Capture the cell that displays the provided text and extract its (X, Y) central coordinate. 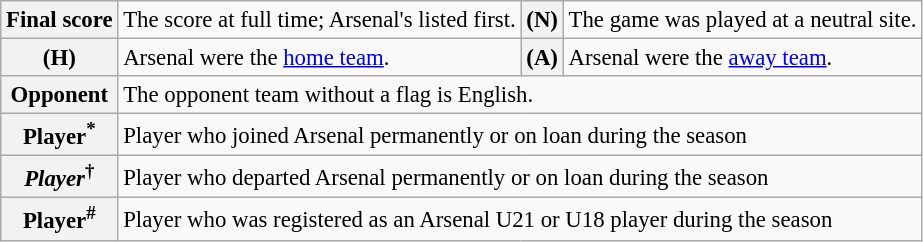
(H) (60, 58)
The opponent team without a flag is English. (520, 95)
Player who was registered as an Arsenal U21 or U18 player during the season (520, 219)
(N) (542, 20)
Player* (60, 135)
(A) (542, 58)
Player† (60, 177)
The game was played at a neutral site. (742, 20)
Final score (60, 20)
The score at full time; Arsenal's listed first. (320, 20)
Player who departed Arsenal permanently or on loan during the season (520, 177)
Player who joined Arsenal permanently or on loan during the season (520, 135)
Arsenal were the away team. (742, 58)
Opponent (60, 95)
Arsenal were the home team. (320, 58)
Player# (60, 219)
